Provide the (X, Y) coordinate of the cell's center where the given text is located.  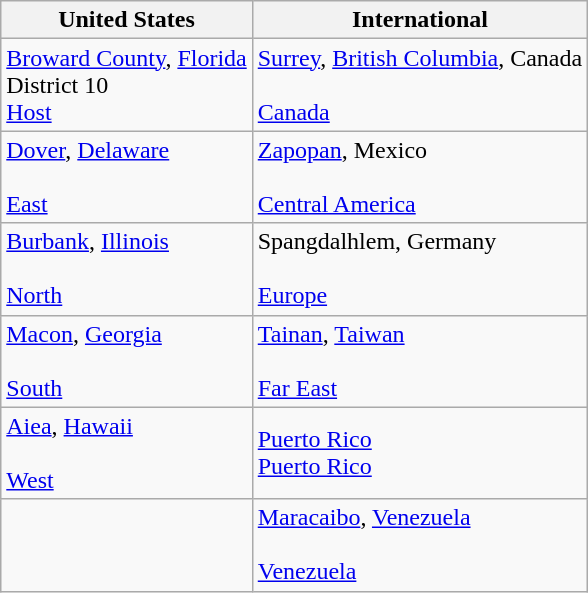
Spangdalhlem, GermanyEurope (420, 269)
Broward County, FloridaDistrict 10Host (126, 85)
Puerto RicoPuerto Rico (420, 453)
Burbank, IllinoisNorth (126, 269)
Tainan, TaiwanFar East (420, 361)
Macon, GeorgiaSouth (126, 361)
United States (126, 20)
Dover, DelawareEast (126, 177)
International (420, 20)
Maracaibo, Venezuela Venezuela (420, 545)
Aiea, HawaiiWest (126, 453)
Surrey, British Columbia, CanadaCanada (420, 85)
Zapopan, Mexico Central America (420, 177)
